Pinpoint the cell where the given text exists, returning its (x, y) midpoint coordinate. 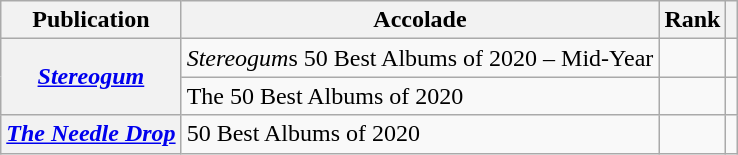
50 Best Albums of 2020 (420, 134)
The Needle Drop (91, 134)
Publication (91, 20)
The 50 Best Albums of 2020 (420, 96)
Stereogum (91, 77)
Rank (692, 20)
Accolade (420, 20)
Stereogums 50 Best Albums of 2020 – Mid-Year (420, 58)
